Identify which cell holds the provided text, then report its (x, y) central coordinate. 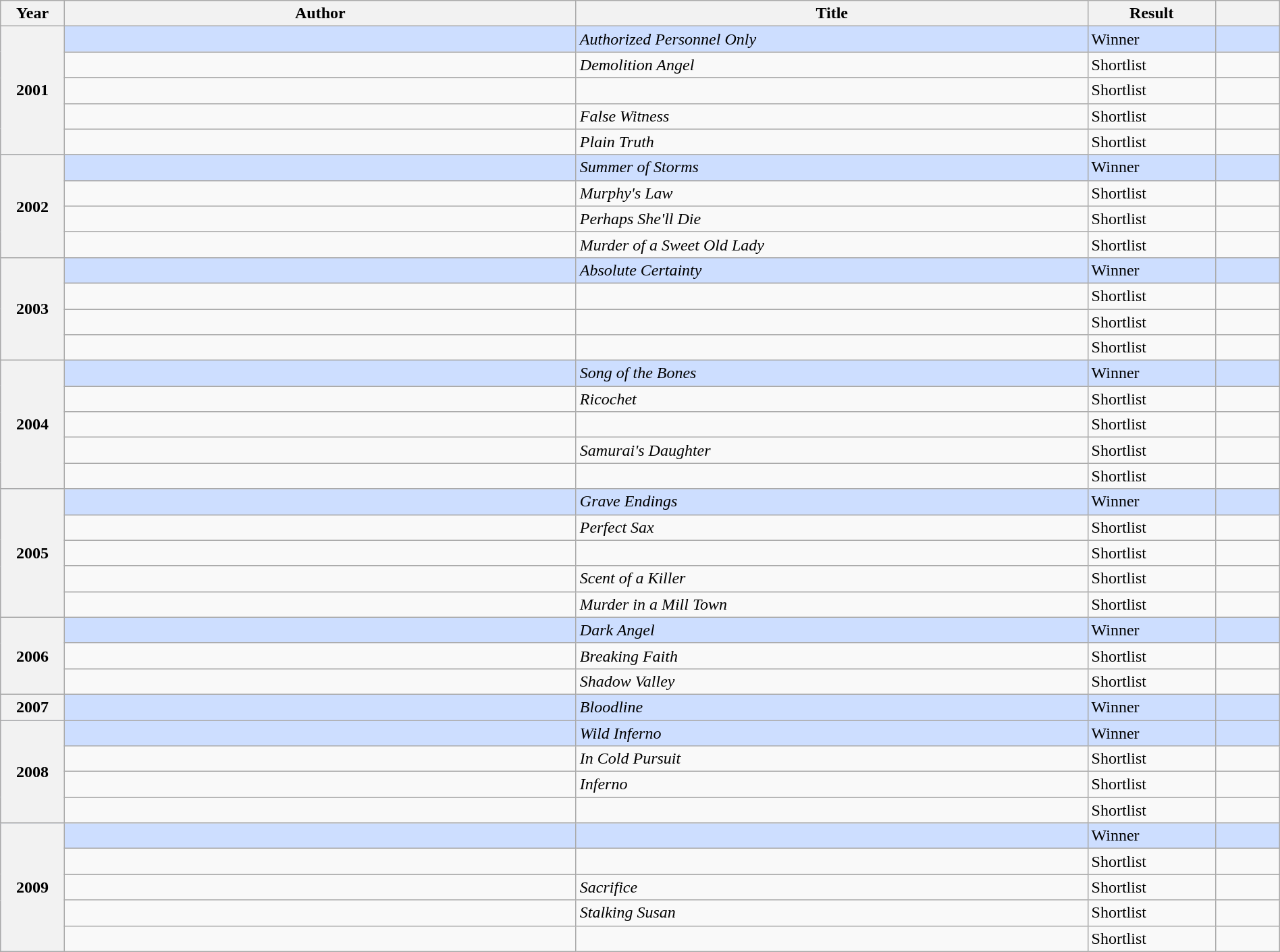
Samurai's Daughter (832, 450)
Authorized Personnel Only (832, 39)
2008 (32, 771)
Murder in a Mill Town (832, 604)
Perfect Sax (832, 527)
2009 (32, 887)
Grave Endings (832, 502)
Murphy's Law (832, 193)
2006 (32, 656)
Murder of a Sweet Old Lady (832, 244)
Sacrifice (832, 887)
2004 (32, 425)
Inferno (832, 785)
Title (832, 14)
Author (320, 14)
Ricochet (832, 399)
Dark Angel (832, 630)
2007 (32, 707)
Song of the Bones (832, 373)
Absolute Certainty (832, 270)
Wild Inferno (832, 733)
Bloodline (832, 707)
Stalking Susan (832, 913)
Perhaps She'll Die (832, 219)
Summer of Storms (832, 167)
2002 (32, 206)
Year (32, 14)
Plain Truth (832, 142)
2005 (32, 553)
Breaking Faith (832, 656)
2003 (32, 309)
2001 (32, 90)
Demolition Angel (832, 65)
False Witness (832, 116)
Shadow Valley (832, 681)
In Cold Pursuit (832, 759)
Scent of a Killer (832, 579)
Result (1152, 14)
